Return the [X, Y] coordinate for the center point of the cell that contains the specified text.  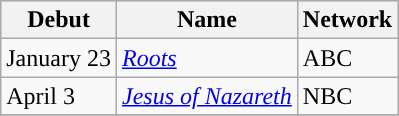
Roots [206, 58]
Network [347, 20]
Name [206, 20]
NBC [347, 96]
ABC [347, 58]
Jesus of Nazareth [206, 96]
April 3 [59, 96]
Debut [59, 20]
January 23 [59, 58]
